Detect which cell encompasses the target text, then output its (X, Y) center coordinate. 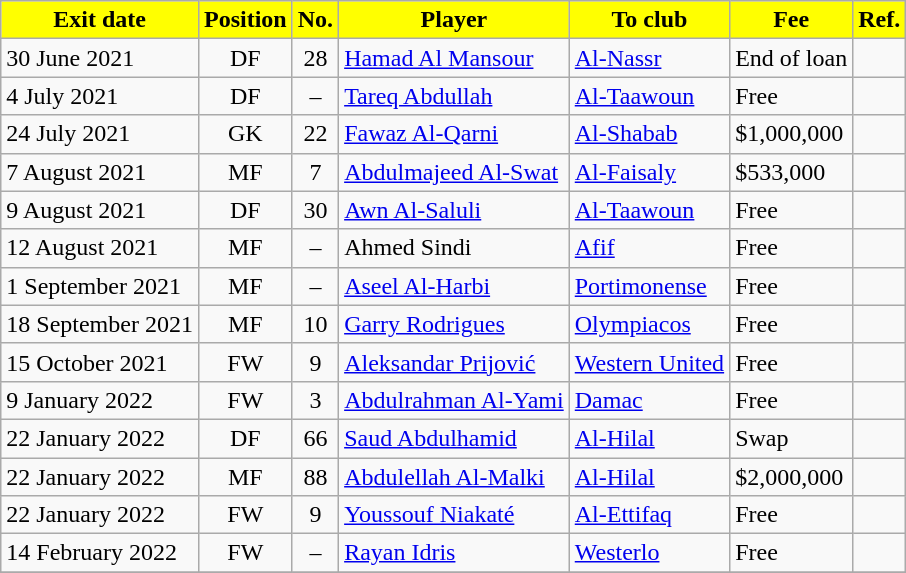
3 (315, 400)
Al-Shabab (649, 134)
Al-Ettifaq (649, 515)
Ahmed Sindi (454, 248)
Abdulrahman Al-Yami (454, 400)
Western United (649, 362)
Olympiacos (649, 324)
Hamad Al Mansour (454, 58)
30 June 2021 (100, 58)
Tareq Abdullah (454, 96)
Ref. (880, 20)
12 August 2021 (100, 248)
9 August 2021 (100, 210)
Position (245, 20)
28 (315, 58)
Damac (649, 400)
Swap (792, 438)
4 July 2021 (100, 96)
7 August 2021 (100, 172)
Saud Abdulhamid (454, 438)
Portimonense (649, 286)
Abdulmajeed Al-Swat (454, 172)
9 January 2022 (100, 400)
18 September 2021 (100, 324)
24 July 2021 (100, 134)
7 (315, 172)
10 (315, 324)
Al-Faisaly (649, 172)
$533,000 (792, 172)
15 October 2021 (100, 362)
$1,000,000 (792, 134)
Aleksandar Prijović (454, 362)
Player (454, 20)
14 February 2022 (100, 553)
Fee (792, 20)
Westerlo (649, 553)
Al-Nassr (649, 58)
Fawaz Al-Qarni (454, 134)
Afif (649, 248)
Exit date (100, 20)
66 (315, 438)
To club (649, 20)
Abdulellah Al-Malki (454, 477)
Aseel Al-Harbi (454, 286)
GK (245, 134)
$2,000,000 (792, 477)
No. (315, 20)
22 (315, 134)
30 (315, 210)
Youssouf Niakaté (454, 515)
End of loan (792, 58)
1 September 2021 (100, 286)
Rayan Idris (454, 553)
Awn Al-Saluli (454, 210)
Garry Rodrigues (454, 324)
88 (315, 477)
